For the text-containing cell, return its midpoint in [x, y] coordinate format. 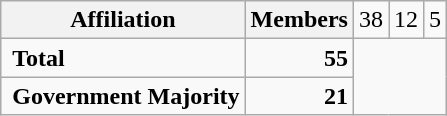
5 [436, 20]
38 [370, 20]
55 [299, 58]
21 [299, 96]
Total [123, 58]
Affiliation [123, 20]
Government Majority [123, 96]
Members [299, 20]
12 [406, 20]
